Pinpoint the cell where the given text exists, returning its [X, Y] midpoint coordinate. 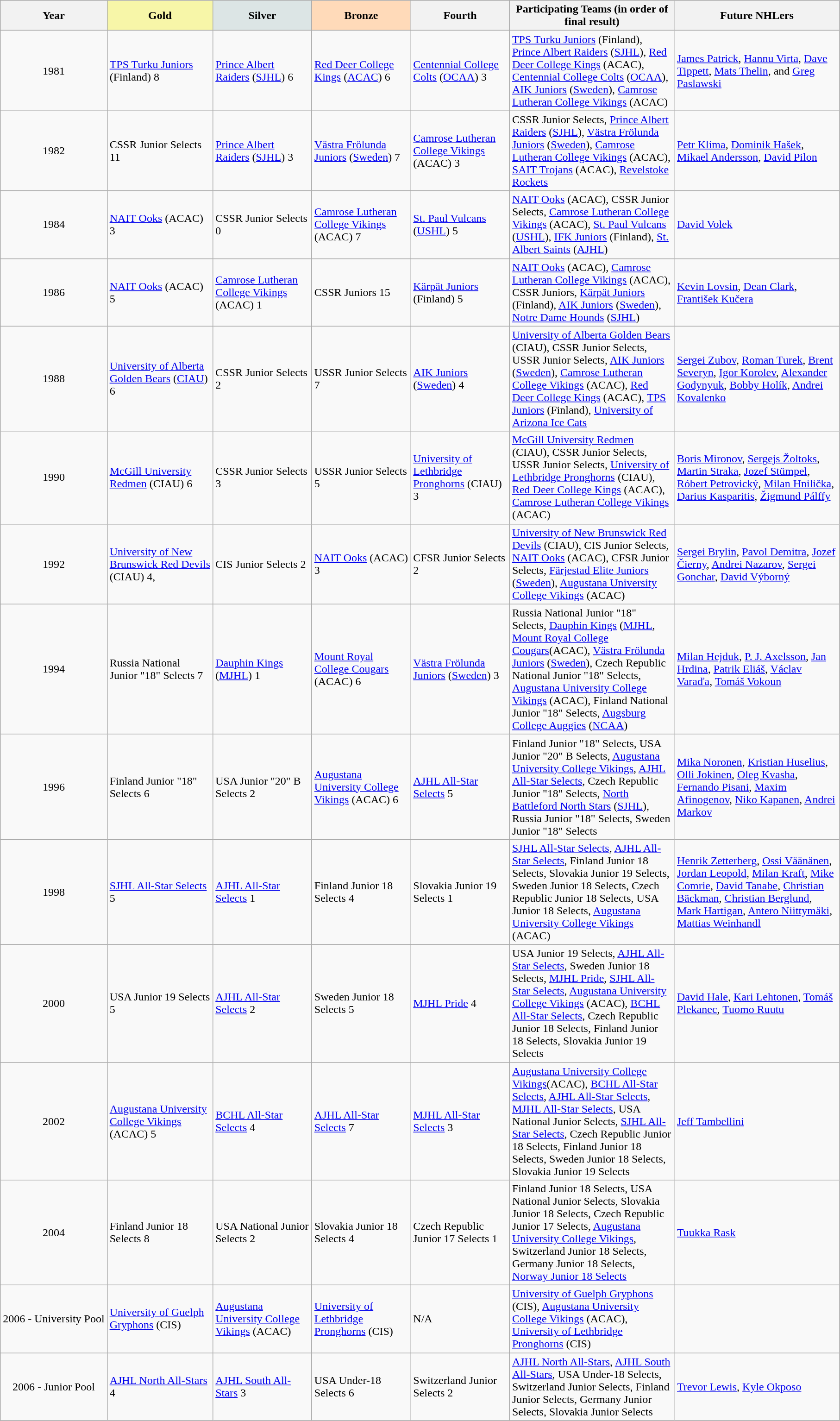
NAIT Ooks (ACAC), Camrose Lutheran College Vikings (ACAC), CSSR Juniors, Kärpät Juniors (Finland), AIK Juniors (Sweden), Notre Dame Hounds (SJHL) [592, 292]
2004 [54, 1233]
AIK Juniors (Sweden) 4 [460, 379]
N/A [460, 1319]
Boris Mironov, Sergejs Žoltoks, Martin Straka, Jozef Stümpel, Róbert Petrovický, Milan Hnilička, Darius Kasparitis, Žigmund Pálffy [757, 478]
2002 [54, 1121]
University of Lethbridge Pronghorns (CIS) [361, 1319]
AJHL All-Star Selects 7 [361, 1121]
USA Under-18 Selects 6 [361, 1387]
CFSR Junior Selects 2 [460, 564]
Sweden Junior 18 Selects 5 [361, 1003]
CSSR Juniors 15 [361, 292]
David Volek [757, 225]
Gold [160, 16]
1981 [54, 70]
USSR Junior Selects 5 [361, 478]
Fourth [460, 16]
Kärpät Juniors (Finland) 5 [460, 292]
Tuukka Rask [757, 1233]
Finland Junior 18 Selects 4 [361, 892]
University of Alberta Golden Bears (CIAU) 6 [160, 379]
AJHL All-Star Selects 2 [263, 1003]
Finland Junior "18" Selects 6 [160, 786]
Year [54, 16]
Camrose Lutheran College Vikings (ACAC) 7 [361, 225]
CSSR Junior Selects 0 [263, 225]
BCHL All-Star Selects 4 [263, 1121]
Dauphin Kings (MJHL) 1 [263, 669]
Participating Teams (in order of final result) [592, 16]
AJHL North All-Stars 4 [160, 1387]
1984 [54, 225]
Augustana University College Vikings (ACAC) 6 [361, 786]
CSSR Junior Selects 3 [263, 478]
1998 [54, 892]
Augustana University College Vikings (ACAC) [263, 1319]
NAIT Ooks (ACAC) 5 [160, 292]
Switzerland Junior Selects 2 [460, 1387]
CSSR Junior Selects 11 [160, 151]
AJHL South All-Stars 3 [263, 1387]
1996 [54, 786]
Red Deer College Kings (ACAC) 6 [361, 70]
Kevin Lovsin, Dean Clark, František Kučera [757, 292]
CIS Junior Selects 2 [263, 564]
AJHL All-Star Selects 5 [460, 786]
USA Junior "20" B Selects 2 [263, 786]
Centennial College Colts (OCAA) 3 [460, 70]
SJHL All-Star Selects 5 [160, 892]
Västra Frölunda Juniors (Sweden) 7 [361, 151]
James Patrick, Hannu Virta, Dave Tippett, Mats Thelin, and Greg Paslawski [757, 70]
St. Paul Vulcans (USHL) 5 [460, 225]
MJHL All-Star Selects 3 [460, 1121]
1992 [54, 564]
Prince Albert Raiders (SJHL) 3 [263, 151]
USSR Junior Selects 7 [361, 379]
Silver [263, 16]
Augustana University College Vikings (ACAC) 5 [160, 1121]
2006 - Junior Pool [54, 1387]
Finland Junior 18 Selects 8 [160, 1233]
Czech Republic Junior 17 Selects 1 [460, 1233]
Mika Noronen, Kristian Huselius, Olli Jokinen, Oleg Kvasha, Fernando Pisani, Maxim Afinogenov, Niko Kapanen, Andrei Markov [757, 786]
CSSR Junior Selects 2 [263, 379]
McGill University Redmen (CIAU) 6 [160, 478]
2000 [54, 1003]
MJHL Pride 4 [460, 1003]
Future NHLers [757, 16]
University of Lethbridge Pronghorns (CIAU) 3 [460, 478]
Mount Royal College Cougars (ACAC) 6 [361, 669]
Russia National Junior "18" Selects 7 [160, 669]
University of New Brunswick Red Devils (CIAU) 4, [160, 564]
TPS Turku Juniors (Finland) 8 [160, 70]
1986 [54, 292]
Sergei Brylin, Pavol Demitra, Jozef Čierny, Andrei Nazarov, Sergei Gonchar, David Výborný [757, 564]
David Hale, Kari Lehtonen, Tomáš Plekanec, Tuomo Ruutu [757, 1003]
USA Junior 19 Selects 5 [160, 1003]
Jeff Tambellini [757, 1121]
Trevor Lewis, Kyle Okposo [757, 1387]
1994 [54, 669]
Camrose Lutheran College Vikings (ACAC) 3 [460, 151]
Sergei Zubov, Roman Turek, Brent Severyn, Igor Korolev, Alexander Godynyuk, Bobby Holík, Andrei Kovalenko [757, 379]
1988 [54, 379]
2006 - University Pool [54, 1319]
1982 [54, 151]
Camrose Lutheran College Vikings (ACAC) 1 [263, 292]
Västra Frölunda Juniors (Sweden) 3 [460, 669]
Slovakia Junior 18 Selects 4 [361, 1233]
1990 [54, 478]
University of Guelph Gryphons (CIS) [160, 1319]
Milan Hejduk, P. J. Axelsson, Jan Hrdina, Patrik Eliáš, Václav Varaďa, Tomáš Vokoun [757, 669]
Slovakia Junior 19 Selects 1 [460, 892]
AJHL All-Star Selects 1 [263, 892]
University of Guelph Gryphons (CIS), Augustana University College Vikings (ACAC), University of Lethbridge Pronghorns (CIS) [592, 1319]
Bronze [361, 16]
Prince Albert Raiders (SJHL) 6 [263, 70]
Petr Klíma, Dominik Hašek, Mikael Andersson, David Pilon [757, 151]
USA National Junior Selects 2 [263, 1233]
